For the text-containing cell, return its midpoint in [x, y] coordinate format. 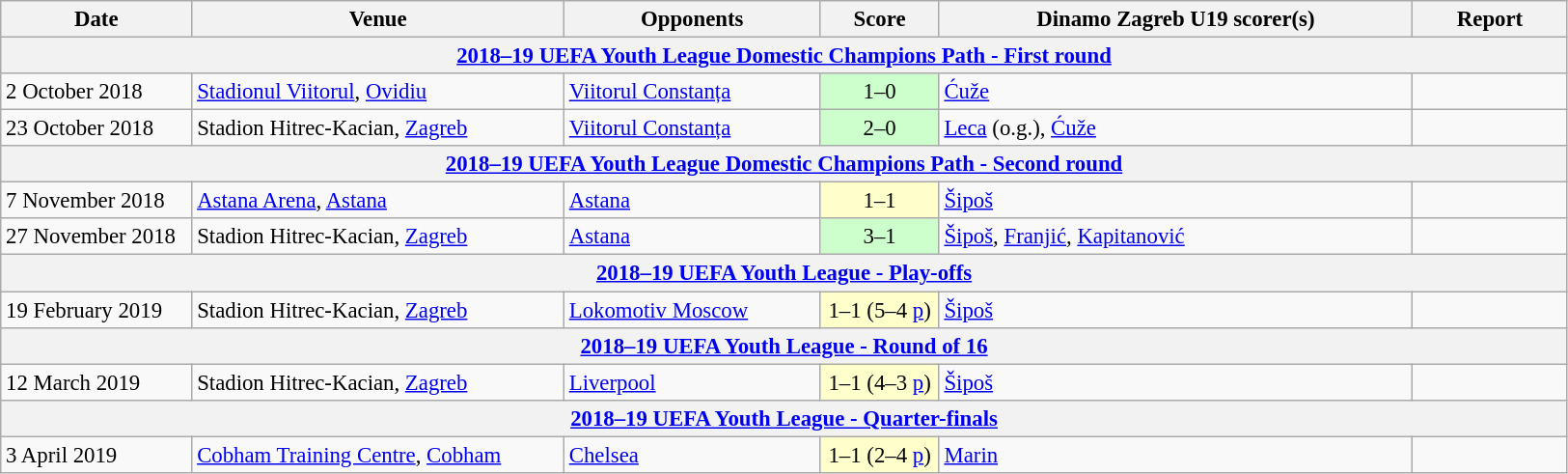
1–1 (4–3 p) [880, 382]
2018–19 UEFA Youth League Domestic Champions Path - First round [784, 56]
Ćuže [1175, 92]
1–1 (5–4 p) [880, 310]
2018–19 UEFA Youth League - Round of 16 [784, 346]
1–1 (2–4 p) [880, 455]
Chelsea [692, 455]
2 October 2018 [96, 92]
Šipoš, Franjić, Kapitanović [1175, 237]
3 April 2019 [96, 455]
Report [1490, 19]
3–1 [880, 237]
12 March 2019 [96, 382]
2018–19 UEFA Youth League Domestic Champions Path - Second round [784, 164]
Lokomotiv Moscow [692, 310]
2018–19 UEFA Youth League - Quarter-finals [784, 418]
2018–19 UEFA Youth League - Play-offs [784, 273]
7 November 2018 [96, 201]
Cobham Training Centre, Cobham [378, 455]
Stadionul Viitorul, Ovidiu [378, 92]
Dinamo Zagreb U19 scorer(s) [1175, 19]
Astana Arena, Astana [378, 201]
Marin [1175, 455]
Opponents [692, 19]
19 February 2019 [96, 310]
Leca (o.g.), Ćuže [1175, 128]
Date [96, 19]
23 October 2018 [96, 128]
1–1 [880, 201]
Liverpool [692, 382]
1–0 [880, 92]
27 November 2018 [96, 237]
Score [880, 19]
2–0 [880, 128]
Venue [378, 19]
